Output the (x, y) coordinate of the center of the cell containing the given text.  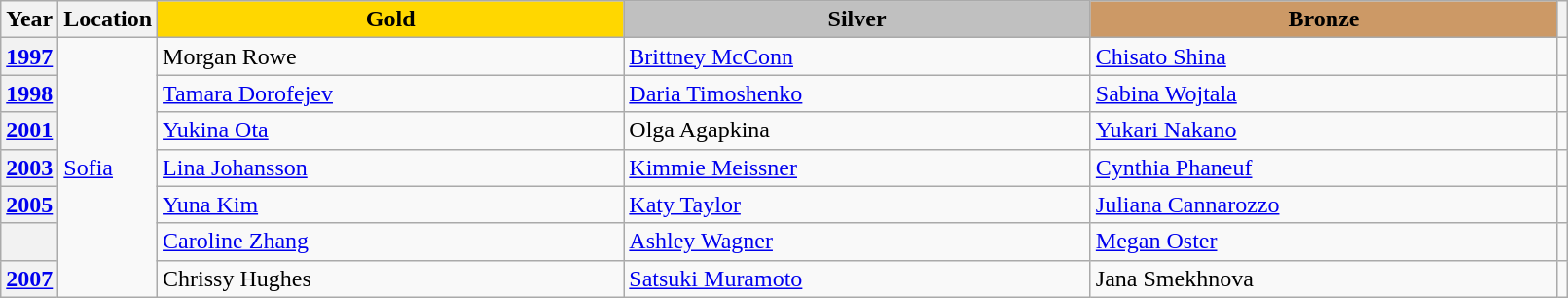
Jana Smekhnova (1324, 279)
Kimmie Meissner (857, 168)
Sabina Wojtala (1324, 93)
Chisato Shina (1324, 56)
Daria Timoshenko (857, 93)
2001 (29, 130)
Yukari Nakano (1324, 130)
Ashley Wagner (857, 242)
Caroline Zhang (391, 242)
Gold (391, 19)
2005 (29, 205)
Location (108, 19)
Chrissy Hughes (391, 279)
Silver (857, 19)
Sofia (108, 168)
Olga Agapkina (857, 130)
Katy Taylor (857, 205)
Satsuki Muramoto (857, 279)
Yukina Ota (391, 130)
Tamara Dorofejev (391, 93)
Brittney McConn (857, 56)
1997 (29, 56)
1998 (29, 93)
Juliana Cannarozzo (1324, 205)
Cynthia Phaneuf (1324, 168)
Lina Johansson (391, 168)
Year (29, 19)
2007 (29, 279)
Yuna Kim (391, 205)
2003 (29, 168)
Bronze (1324, 19)
Morgan Rowe (391, 56)
Megan Oster (1324, 242)
